Extract the (X, Y) coordinate from the center of the cell holding the provided text.  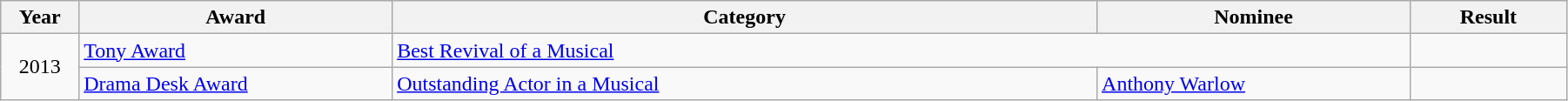
Outstanding Actor in a Musical (745, 84)
Award (236, 17)
Year (40, 17)
Anthony Warlow (1254, 84)
Drama Desk Award (236, 84)
2013 (40, 67)
Tony Award (236, 50)
Category (745, 17)
Best Revival of a Musical (901, 50)
Result (1488, 17)
Nominee (1254, 17)
